Locate the cell with the specified text and output its [x, y] center coordinate. 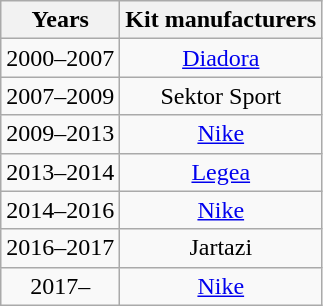
2013–2014 [60, 172]
2014–2016 [60, 210]
Jartazi [221, 248]
2007–2009 [60, 96]
2016–2017 [60, 248]
2000–2007 [60, 58]
Diadora [221, 58]
Legea [221, 172]
2009–2013 [60, 134]
Kit manufacturers [221, 20]
Sektor Sport [221, 96]
Years [60, 20]
2017– [60, 286]
